Capture the cell that displays the provided text and extract its (X, Y) central coordinate. 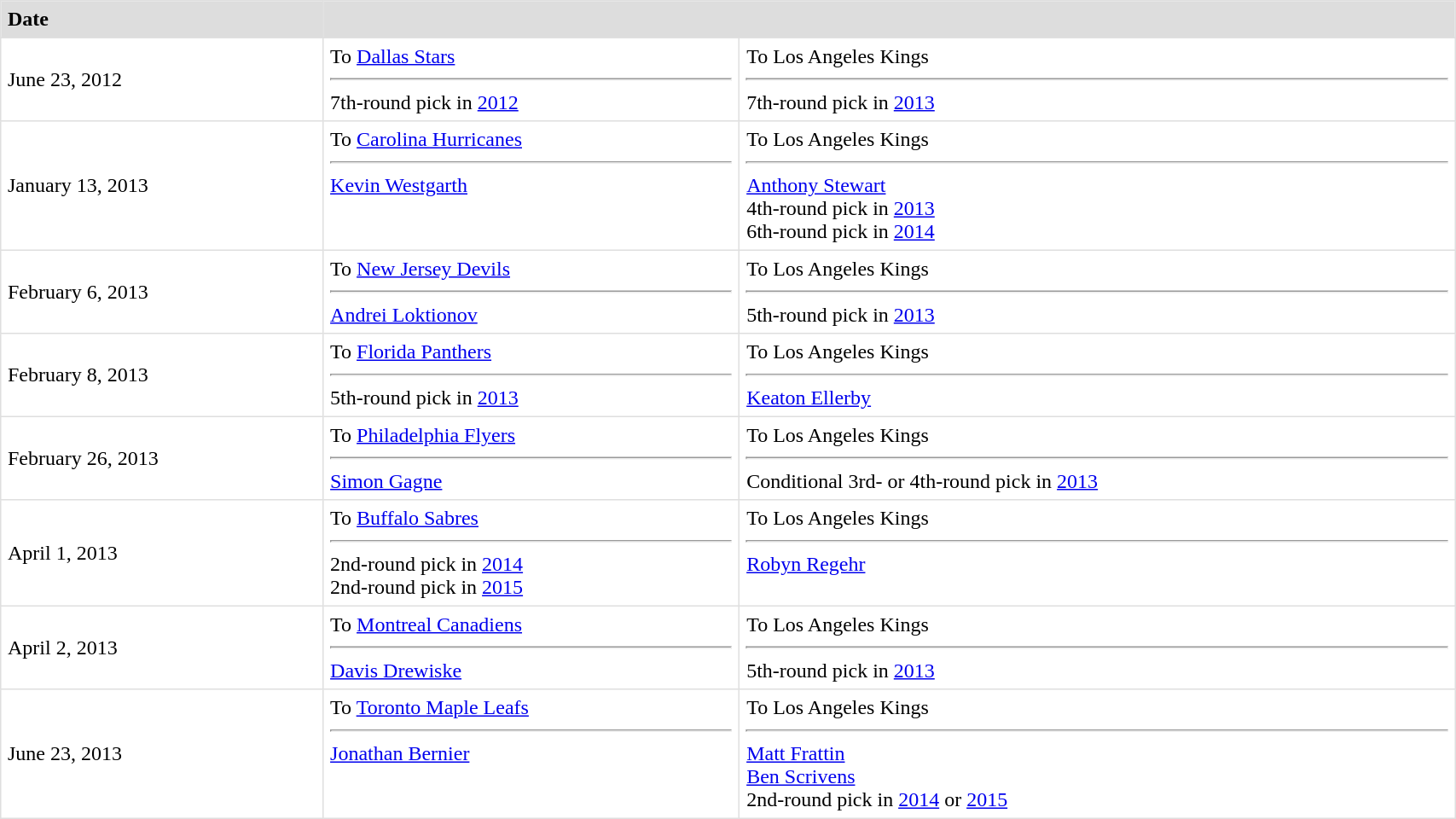
To Los Angeles Kings 7th-round pick in 2013 (1097, 79)
February 8, 2013 (162, 375)
To Los Angeles Kings Anthony Stewart4th-round pick in 20136th-round pick in 2014 (1097, 186)
April 2, 2013 (162, 648)
To New Jersey Devils Andrei Loktionov (531, 292)
January 13, 2013 (162, 186)
To Montreal Canadiens Davis Drewiske (531, 648)
To Carolina Hurricanes Kevin Westgarth (531, 186)
June 23, 2012 (162, 79)
To Los Angeles Kings Robyn Regehr (1097, 553)
April 1, 2013 (162, 553)
To Toronto Maple Leafs Jonathan Bernier (531, 754)
To Los Angeles Kings Keaton Ellerby (1097, 375)
To Buffalo Sabres 2nd-round pick in 20142nd-round pick in 2015 (531, 553)
To Los Angeles Kings Matt FrattinBen Scrivens2nd-round pick in 2014 or 2015 (1097, 754)
To Los Angeles Kings Conditional 3rd- or 4th-round pick in 2013 (1097, 458)
To Philadelphia Flyers Simon Gagne (531, 458)
June 23, 2013 (162, 754)
February 26, 2013 (162, 458)
Date (162, 20)
To Florida Panthers 5th-round pick in 2013 (531, 375)
February 6, 2013 (162, 292)
To Dallas Stars 7th-round pick in 2012 (531, 79)
